Output the [X, Y] coordinate of the center of the cell containing the given text.  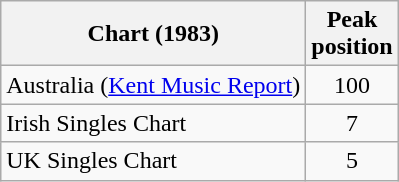
Irish Singles Chart [154, 123]
Australia (Kent Music Report) [154, 85]
100 [352, 85]
5 [352, 161]
Peakposition [352, 34]
UK Singles Chart [154, 161]
7 [352, 123]
Chart (1983) [154, 34]
